Identify which cell holds the provided text, then report its (x, y) central coordinate. 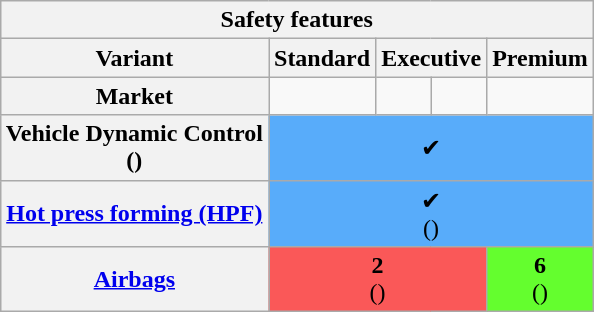
2() (377, 280)
Executive (432, 58)
Premium (540, 58)
✔ (430, 148)
Vehicle Dynamic Control () (134, 148)
Safety features (296, 20)
Market (134, 96)
Airbags (134, 280)
Standard (322, 58)
Hot press forming (HPF) (134, 214)
✔() (430, 214)
6() (540, 280)
Variant (134, 58)
